Locate the cell with the specified text and output its [X, Y] center coordinate. 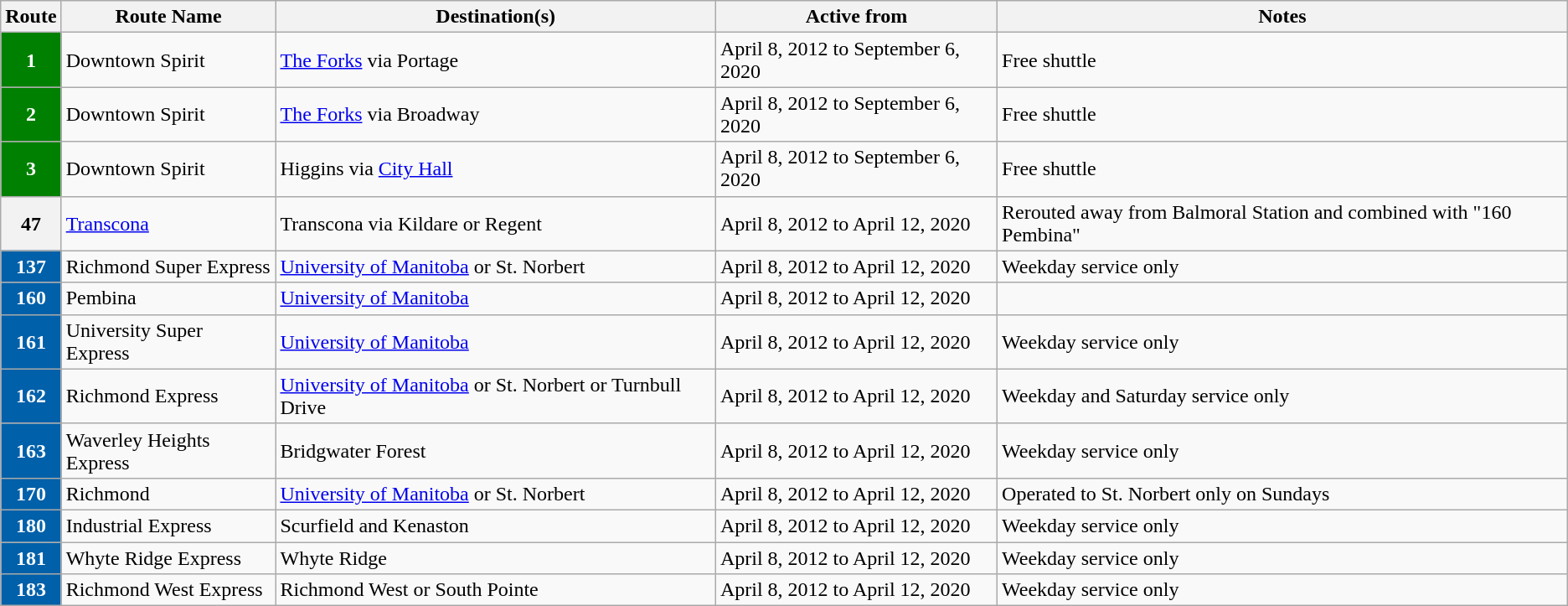
2 [31, 114]
The Forks via Portage [496, 60]
Bridgwater Forest [496, 451]
Pembina [168, 298]
3 [31, 169]
University of Manitoba or St. Norbert or Turnbull Drive [496, 396]
161 [31, 342]
1 [31, 60]
Scurfield and Kenaston [496, 526]
Rerouted away from Balmoral Station and combined with "160 Pembina" [1283, 223]
Operated to St. Norbert only on Sundays [1283, 494]
Transcona [168, 223]
Richmond Express [168, 396]
160 [31, 298]
162 [31, 396]
Destination(s) [496, 17]
University Super Express [168, 342]
163 [31, 451]
Waverley Heights Express [168, 451]
180 [31, 526]
137 [31, 267]
47 [31, 223]
Weekday and Saturday service only [1283, 396]
181 [31, 557]
Richmond [168, 494]
Richmond West or South Pointe [496, 590]
Transcona via Kildare or Regent [496, 223]
183 [31, 590]
Industrial Express [168, 526]
Whyte Ridge [496, 557]
Whyte Ridge Express [168, 557]
The Forks via Broadway [496, 114]
Route Name [168, 17]
170 [31, 494]
Higgins via City Hall [496, 169]
Richmond West Express [168, 590]
Active from [856, 17]
Richmond Super Express [168, 267]
Route [31, 17]
Notes [1283, 17]
